Detect which cell encompasses the target text, then output its [X, Y] center coordinate. 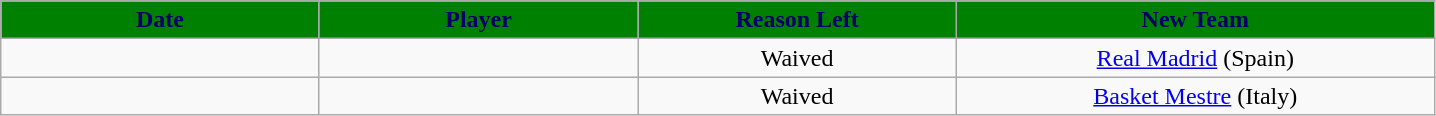
Player [478, 20]
Reason Left [798, 20]
Date [160, 20]
New Team [1195, 20]
Basket Mestre (Italy) [1195, 96]
Real Madrid (Spain) [1195, 58]
